Find where the given text appears and provide that cell's center as [X, Y] coordinate. 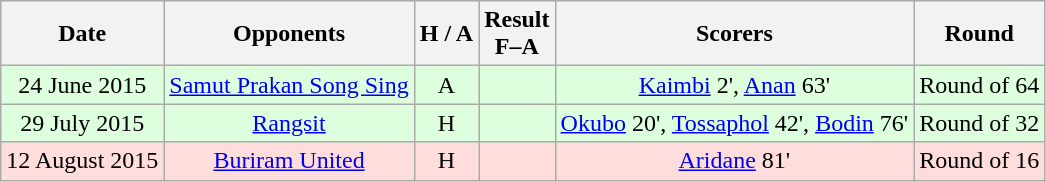
Aridane 81' [734, 161]
Date [82, 34]
Round of 32 [980, 123]
Okubo 20', Tossaphol 42', Bodin 76' [734, 123]
24 June 2015 [82, 85]
12 August 2015 [82, 161]
Round [980, 34]
Buriram United [289, 161]
A [446, 85]
Kaimbi 2', Anan 63' [734, 85]
Scorers [734, 34]
ResultF–A [517, 34]
Samut Prakan Song Sing [289, 85]
H / A [446, 34]
Round of 16 [980, 161]
29 July 2015 [82, 123]
Round of 64 [980, 85]
Rangsit [289, 123]
Opponents [289, 34]
